Pinpoint the cell where the given text exists, returning its [x, y] midpoint coordinate. 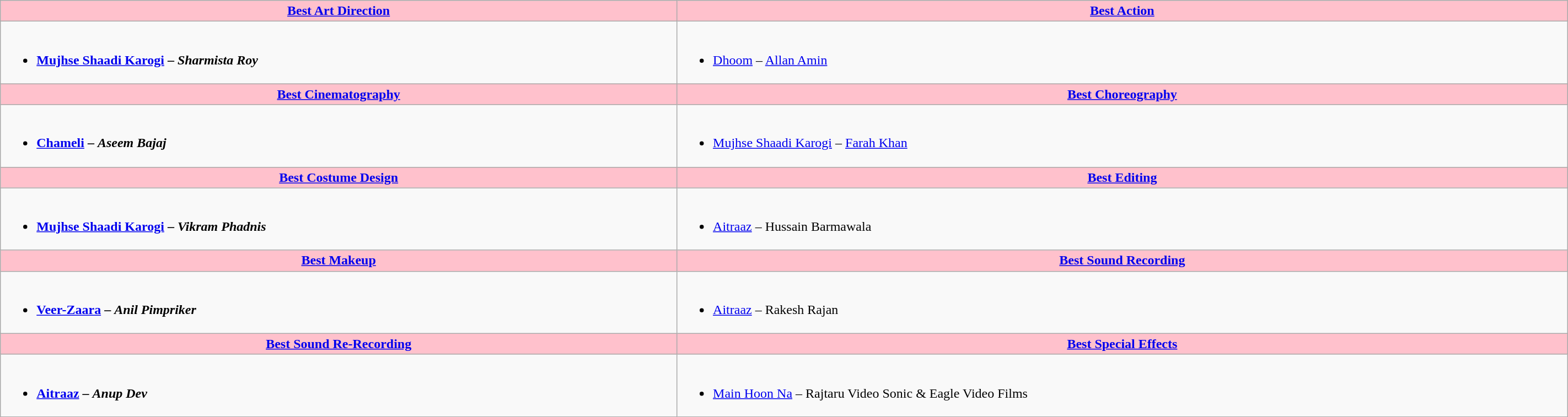
Best Makeup [339, 261]
Best Action [1123, 11]
Main Hoon Na – Rajtaru Video Sonic & Eagle Video Films [1123, 386]
Chameli – Aseem Bajaj [339, 136]
Best Costume Design [339, 177]
Best Editing [1123, 177]
Best Sound Re-Recording [339, 344]
Best Choreography [1123, 94]
Best Sound Recording [1123, 261]
Veer-Zaara – Anil Pimpriker [339, 302]
Mujhse Shaadi Karogi – Farah Khan [1123, 136]
Dhoom – Allan Amin [1123, 53]
Aitraaz – Rakesh Rajan [1123, 302]
Best Special Effects [1123, 344]
Best Art Direction [339, 11]
Best Cinematography [339, 94]
Aitraaz – Hussain Barmawala [1123, 219]
Mujhse Shaadi Karogi – Vikram Phadnis [339, 219]
Mujhse Shaadi Karogi – Sharmista Roy [339, 53]
Aitraaz – Anup Dev [339, 386]
